Find where the given text appears and provide that cell's center as (x, y) coordinate. 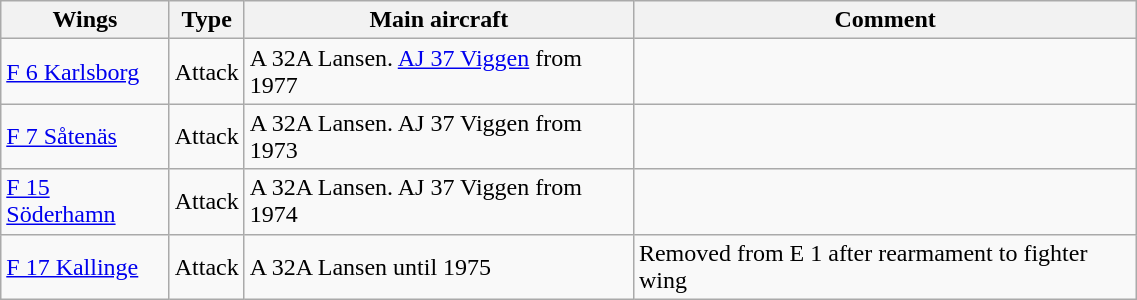
Type (206, 20)
A 32A Lansen until 1975 (438, 266)
F 17 Kallinge (85, 266)
Removed from E 1 after rearmament to fighter wing (884, 266)
F 7 Såtenäs (85, 136)
Wings (85, 20)
Main aircraft (438, 20)
Comment (884, 20)
A 32A Lansen. AJ 37 Viggen from 1973 (438, 136)
F 15 Söderhamn (85, 202)
A 32A Lansen. AJ 37 Viggen from 1974 (438, 202)
A 32A Lansen. AJ 37 Viggen from 1977 (438, 72)
F 6 Karlsborg (85, 72)
